Return (X, Y) of the center of cell containing provided text 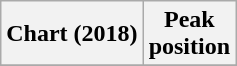
Chart (2018) (72, 34)
Peakposition (189, 34)
